Locate the cell with the specified text and output its [x, y] center coordinate. 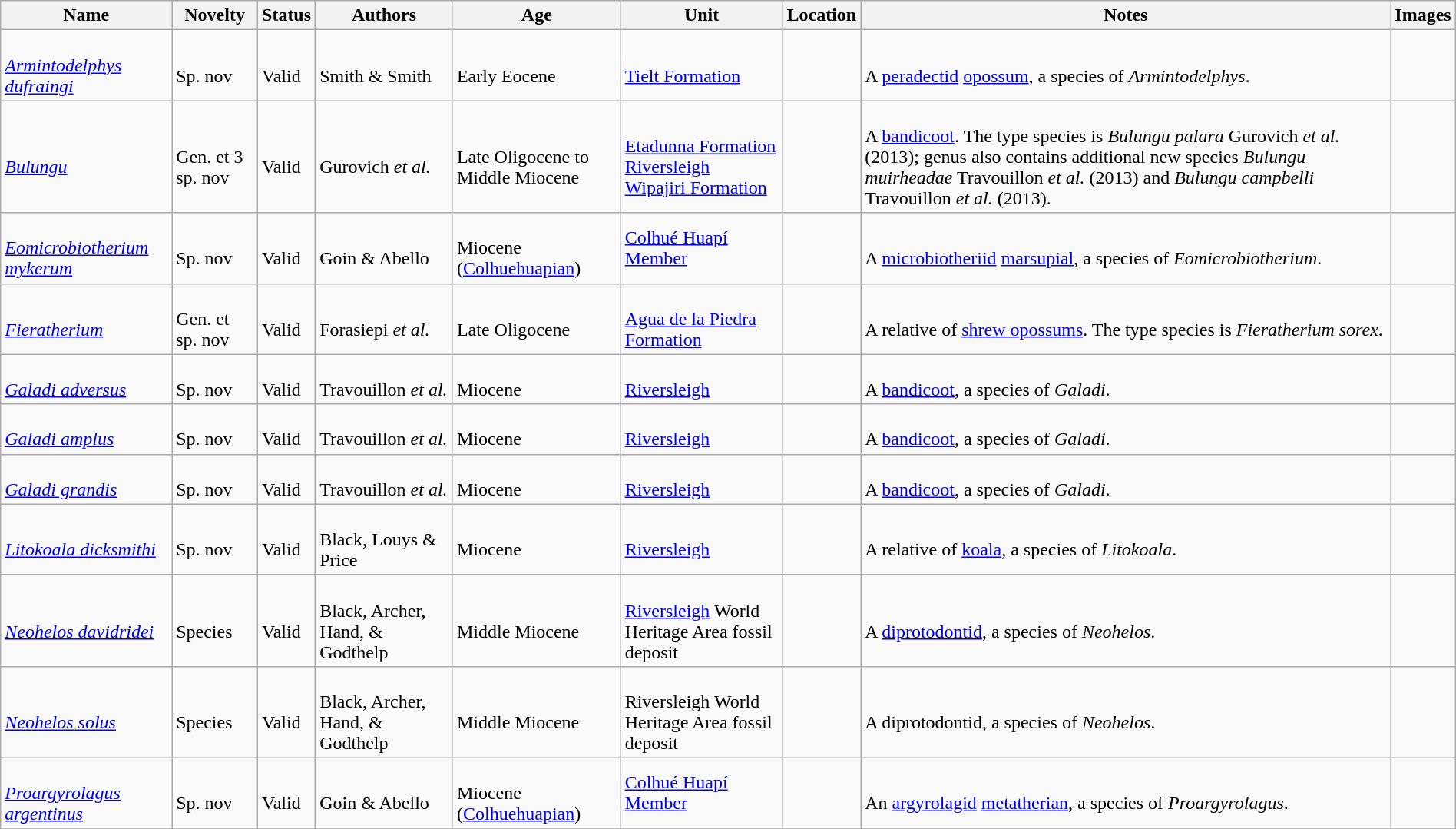
An argyrolagid metatherian, a species of Proargyrolagus. [1126, 793]
Tielt Formation [702, 65]
Black, Louys & Price [384, 539]
Location [822, 15]
Name [86, 15]
Galadi adversus [86, 380]
Eomicrobiotherium mykerum [86, 248]
Bulungu [86, 157]
A relative of koala, a species of Litokoala. [1126, 539]
Proargyrolagus argentinus [86, 793]
Notes [1126, 15]
Late Oligocene to Middle Miocene [536, 157]
Unit [702, 15]
Fieratherium [86, 319]
Etadunna Formation Riversleigh Wipajiri Formation [702, 157]
A peradectid opossum, a species of Armintodelphys. [1126, 65]
Novelty [215, 15]
Images [1423, 15]
Armintodelphys dufraingi [86, 65]
Status [287, 15]
Litokoala dicksmithi [86, 539]
Age [536, 15]
Authors [384, 15]
Galadi grandis [86, 479]
A relative of shrew opossums. The type species is Fieratherium sorex. [1126, 319]
Forasiepi et al. [384, 319]
A microbiotheriid marsupial, a species of Eomicrobiotherium. [1126, 248]
Smith & Smith [384, 65]
Gen. et sp. nov [215, 319]
Late Oligocene [536, 319]
Early Eocene [536, 65]
Agua de la Piedra Formation [702, 319]
Neohelos davidridei [86, 621]
Galadi amplus [86, 429]
Gurovich et al. [384, 157]
Gen. et 3 sp. nov [215, 157]
Neohelos solus [86, 711]
